Extract the [x, y] coordinate from the center of the cell holding the provided text.  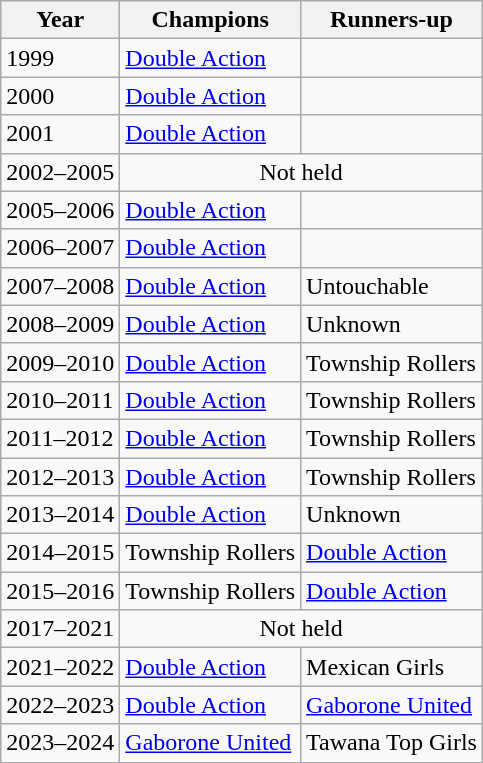
2011–2012 [60, 438]
2010–2011 [60, 400]
2014–2015 [60, 553]
Untouchable [392, 286]
2021–2022 [60, 667]
2001 [60, 134]
2013–2014 [60, 515]
Mexican Girls [392, 667]
2023–2024 [60, 743]
2015–2016 [60, 591]
Tawana Top Girls [392, 743]
2012–2013 [60, 477]
1999 [60, 58]
2006–2007 [60, 248]
2008–2009 [60, 324]
2002–2005 [60, 172]
2022–2023 [60, 705]
2005–2006 [60, 210]
2009–2010 [60, 362]
Year [60, 20]
2007–2008 [60, 286]
Runners-up [392, 20]
2017–2021 [60, 629]
2000 [60, 96]
Champions [210, 20]
